Return (x, y) of the center of cell containing provided text 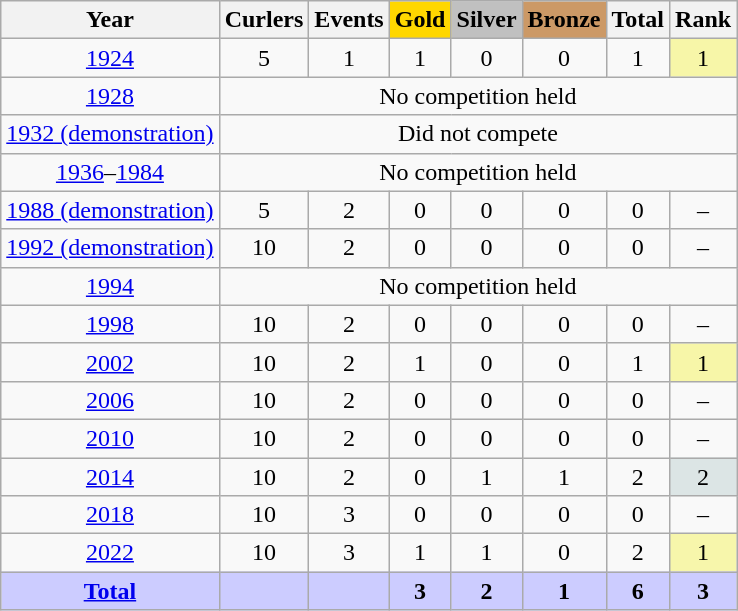
Year (110, 20)
2014 (110, 477)
1924 (110, 58)
1998 (110, 324)
1988 (demonstration) (110, 210)
2006 (110, 400)
1992 (demonstration) (110, 248)
2002 (110, 362)
1994 (110, 286)
2010 (110, 438)
Events (349, 20)
Did not compete (478, 134)
Curlers (264, 20)
6 (638, 591)
1932 (demonstration) (110, 134)
Bronze (564, 20)
1928 (110, 96)
2018 (110, 515)
Gold (420, 20)
Silver (486, 20)
1936–1984 (110, 172)
2022 (110, 553)
Rank (704, 20)
